Search for the cell housing the specified text and yield its (X, Y) center coordinate. 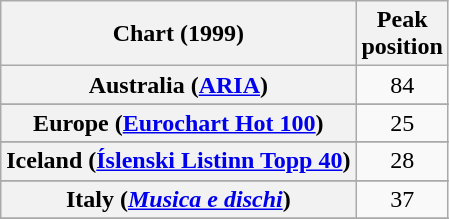
84 (402, 85)
Peakposition (402, 34)
Iceland (Íslenski Listinn Topp 40) (178, 161)
Italy (Musica e dischi) (178, 199)
28 (402, 161)
Australia (ARIA) (178, 85)
25 (402, 123)
37 (402, 199)
Europe (Eurochart Hot 100) (178, 123)
Chart (1999) (178, 34)
